Scan for the cell matching the given text and deliver its (X, Y) coordinate at center. 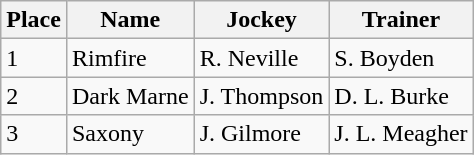
J. Gilmore (262, 134)
Rimfire (130, 58)
Name (130, 20)
Jockey (262, 20)
S. Boyden (401, 58)
2 (34, 96)
1 (34, 58)
J. L. Meagher (401, 134)
R. Neville (262, 58)
Place (34, 20)
D. L. Burke (401, 96)
Saxony (130, 134)
3 (34, 134)
J. Thompson (262, 96)
Dark Marne (130, 96)
Trainer (401, 20)
